Extract the (x, y) coordinate from the center of the cell holding the provided text.  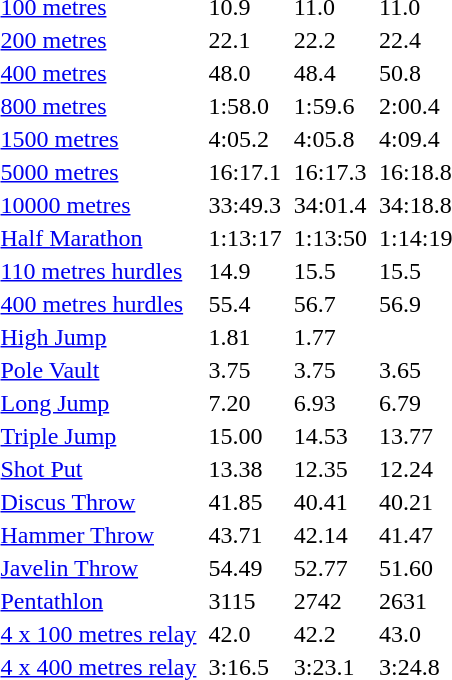
22.2 (330, 40)
48.4 (330, 73)
1.81 (245, 337)
22.1 (245, 40)
55.4 (245, 304)
40.41 (330, 502)
6.93 (330, 403)
3115 (245, 601)
14.53 (330, 436)
54.49 (245, 568)
43.71 (245, 535)
34:01.4 (330, 205)
4:05.8 (330, 139)
42.2 (330, 634)
16:17.3 (330, 172)
1:58.0 (245, 106)
1:59.6 (330, 106)
42.14 (330, 535)
33:49.3 (245, 205)
42.0 (245, 634)
16:17.1 (245, 172)
12.35 (330, 469)
56.7 (330, 304)
14.9 (245, 271)
4:05.2 (245, 139)
52.77 (330, 568)
41.85 (245, 502)
15.5 (330, 271)
15.00 (245, 436)
2742 (330, 601)
1:13:17 (245, 238)
1:13:50 (330, 238)
13.38 (245, 469)
48.0 (245, 73)
1.77 (330, 337)
7.20 (245, 403)
